Scan for the cell matching the given text and deliver its (X, Y) coordinate at center. 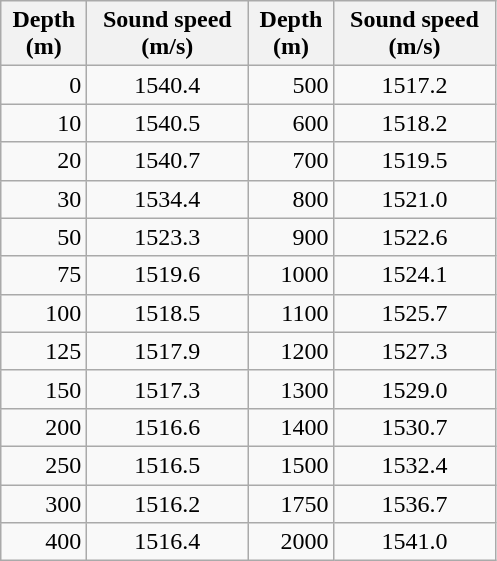
600 (291, 123)
1536.7 (414, 503)
1540.7 (168, 161)
1522.6 (414, 237)
1000 (291, 275)
1516.4 (168, 542)
1750 (291, 503)
800 (291, 199)
1517.9 (168, 351)
1517.2 (414, 85)
1100 (291, 313)
1532.4 (414, 465)
20 (44, 161)
1540.5 (168, 123)
2000 (291, 542)
1540.4 (168, 85)
250 (44, 465)
1518.2 (414, 123)
1534.4 (168, 199)
1516.2 (168, 503)
500 (291, 85)
700 (291, 161)
1516.6 (168, 427)
1500 (291, 465)
1524.1 (414, 275)
1527.3 (414, 351)
200 (44, 427)
400 (44, 542)
1400 (291, 427)
1517.3 (168, 389)
1519.6 (168, 275)
1521.0 (414, 199)
1300 (291, 389)
1541.0 (414, 542)
75 (44, 275)
50 (44, 237)
100 (44, 313)
1529.0 (414, 389)
1516.5 (168, 465)
0 (44, 85)
125 (44, 351)
10 (44, 123)
150 (44, 389)
300 (44, 503)
1523.3 (168, 237)
1518.5 (168, 313)
1519.5 (414, 161)
1530.7 (414, 427)
1200 (291, 351)
1525.7 (414, 313)
900 (291, 237)
30 (44, 199)
